Capture the cell that displays the provided text and extract its [X, Y] central coordinate. 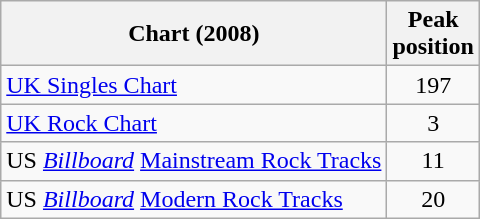
197 [433, 85]
UK Singles Chart [194, 85]
Peakposition [433, 34]
UK Rock Chart [194, 123]
11 [433, 161]
20 [433, 199]
Chart (2008) [194, 34]
US Billboard Mainstream Rock Tracks [194, 161]
US Billboard Modern Rock Tracks [194, 199]
3 [433, 123]
